Locate the cell with the specified text and output its [x, y] center coordinate. 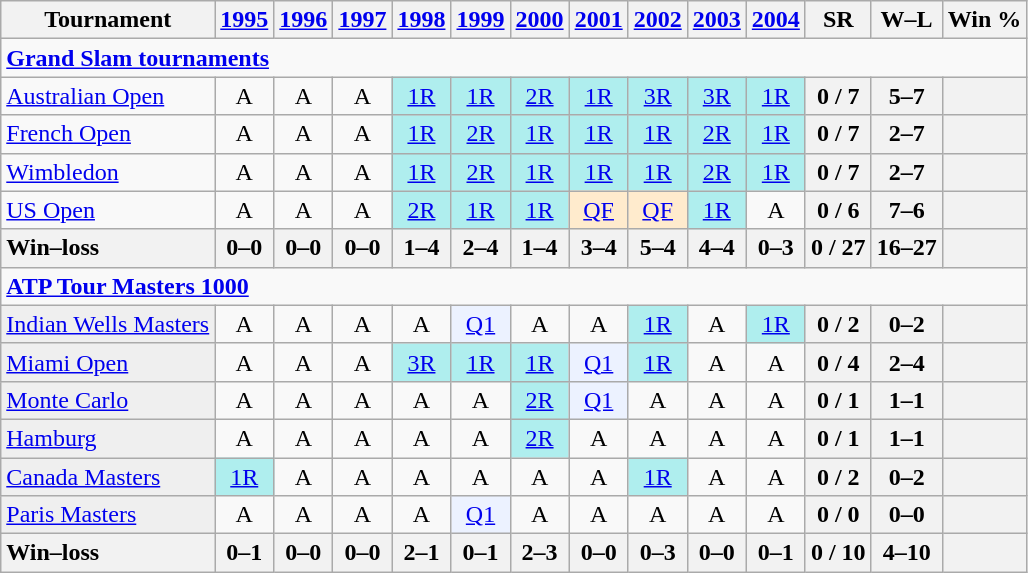
1999 [480, 20]
Win % [984, 20]
1997 [362, 20]
0 / 6 [838, 210]
2–1 [422, 553]
Hamburg [108, 438]
0 / 10 [838, 553]
5–4 [658, 248]
Paris Masters [108, 515]
2002 [658, 20]
4–10 [906, 553]
0 / 4 [838, 362]
2000 [540, 20]
SR [838, 20]
Monte Carlo [108, 400]
2–3 [540, 553]
ATP Tour Masters 1000 [514, 286]
16–27 [906, 248]
1998 [422, 20]
1996 [304, 20]
2004 [776, 20]
2001 [598, 20]
US Open [108, 210]
Wimbledon [108, 172]
0 / 0 [838, 515]
Miami Open [108, 362]
French Open [108, 134]
Tournament [108, 20]
1995 [244, 20]
2003 [716, 20]
Grand Slam tournaments [514, 58]
5–7 [906, 96]
3–4 [598, 248]
W–L [906, 20]
Indian Wells Masters [108, 324]
4–4 [716, 248]
0 / 27 [838, 248]
7–6 [906, 210]
Australian Open [108, 96]
Canada Masters [108, 477]
